Search for the cell housing the specified text and yield its [X, Y] center coordinate. 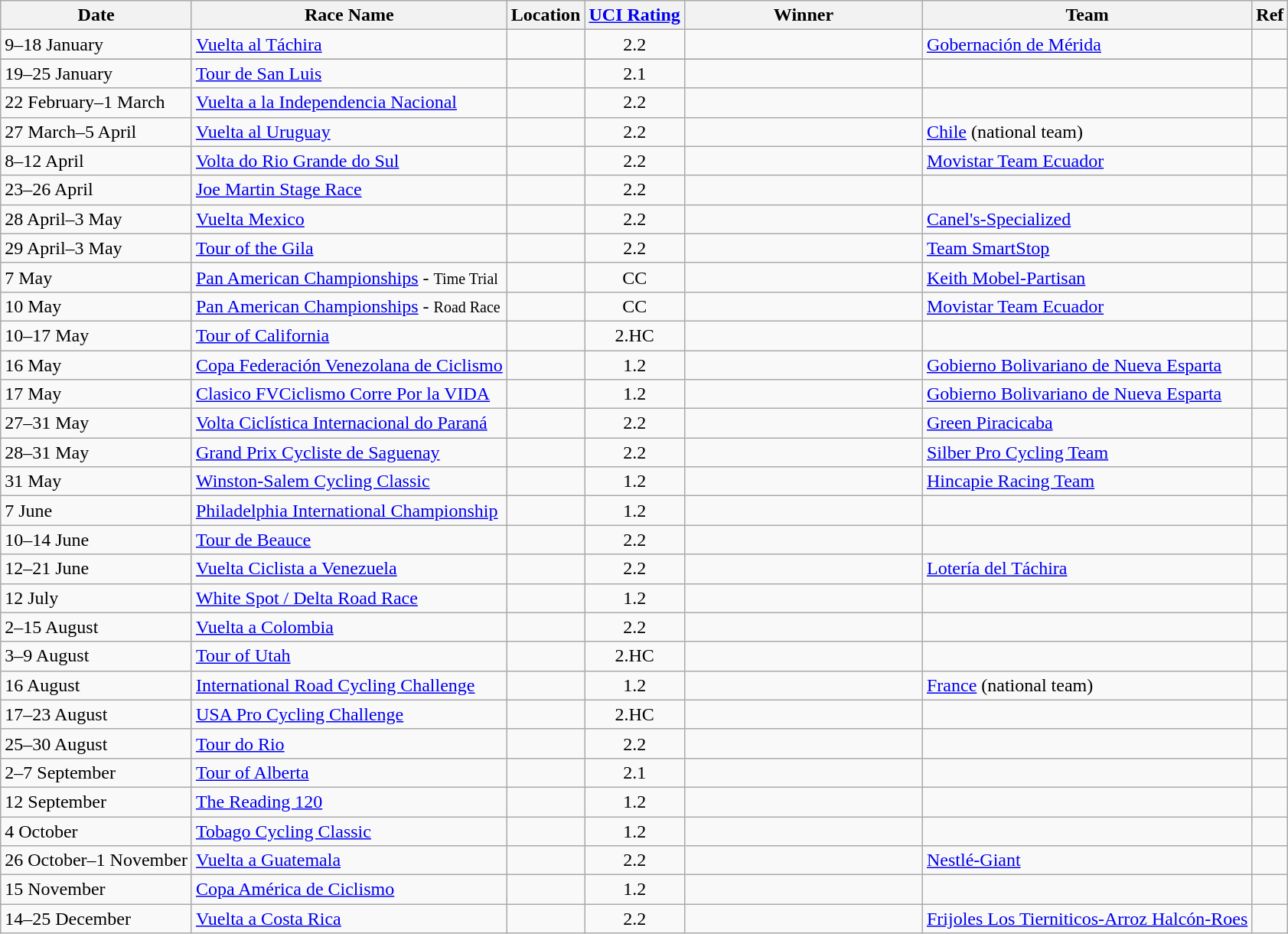
Vuelta a Colombia [349, 627]
Joe Martin Stage Race [349, 190]
2–7 September [96, 772]
4 October [96, 831]
23–26 April [96, 190]
Vuelta a Guatemala [349, 861]
Winner [804, 15]
10–14 June [96, 540]
27–31 May [96, 423]
Tour de San Luis [349, 73]
International Road Cycling Challenge [349, 685]
Gobernación de Mérida [1087, 44]
16 May [96, 365]
Vuelta al Uruguay [349, 132]
Winston-Salem Cycling Classic [349, 482]
Frijoles Los Tierniticos-Arroz Halcón-Roes [1087, 919]
7 June [96, 511]
19–25 January [96, 73]
Volta do Rio Grande do Sul [349, 161]
Tour de Beauce [349, 540]
Vuelta al Táchira [349, 44]
12–21 June [96, 569]
28 April–3 May [96, 219]
7 May [96, 277]
31 May [96, 482]
Hincapie Racing Team [1087, 482]
26 October–1 November [96, 861]
12 July [96, 598]
France (national team) [1087, 685]
USA Pro Cycling Challenge [349, 714]
Copa Federación Venezolana de Ciclismo [349, 365]
Copa América de Ciclismo [349, 890]
Chile (national team) [1087, 132]
10 May [96, 306]
Keith Mobel-Partisan [1087, 277]
Race Name [349, 15]
Pan American Championships - Road Race [349, 306]
Tour of Alberta [349, 772]
The Reading 120 [349, 802]
25–30 August [96, 743]
Philadelphia International Championship [349, 511]
Pan American Championships - Time Trial [349, 277]
Tour of Utah [349, 656]
29 April–3 May [96, 248]
Tobago Cycling Classic [349, 831]
17–23 August [96, 714]
Team [1087, 15]
9–18 January [96, 44]
16 August [96, 685]
Silber Pro Cycling Team [1087, 452]
Tour do Rio [349, 743]
Clasico FVCiclismo Corre Por la VIDA [349, 394]
12 September [96, 802]
17 May [96, 394]
Grand Prix Cycliste de Saguenay [349, 452]
15 November [96, 890]
Vuelta a la Independencia Nacional [349, 103]
Green Piracicaba [1087, 423]
Canel's-Specialized [1087, 219]
White Spot / Delta Road Race [349, 598]
Volta Ciclística Internacional do Paraná [349, 423]
Team SmartStop [1087, 248]
3–9 August [96, 656]
14–25 December [96, 919]
Vuelta Mexico [349, 219]
Vuelta Ciclista a Venezuela [349, 569]
UCI Rating [634, 15]
Location [546, 15]
Tour of the Gila [349, 248]
Date [96, 15]
28–31 May [96, 452]
Ref [1270, 15]
Vuelta a Costa Rica [349, 919]
2–15 August [96, 627]
Nestlé-Giant [1087, 861]
Tour of California [349, 335]
8–12 April [96, 161]
27 March–5 April [96, 132]
Lotería del Táchira [1087, 569]
22 February–1 March [96, 103]
10–17 May [96, 335]
